Return the [X, Y] coordinate for the center point of the cell that contains the specified text.  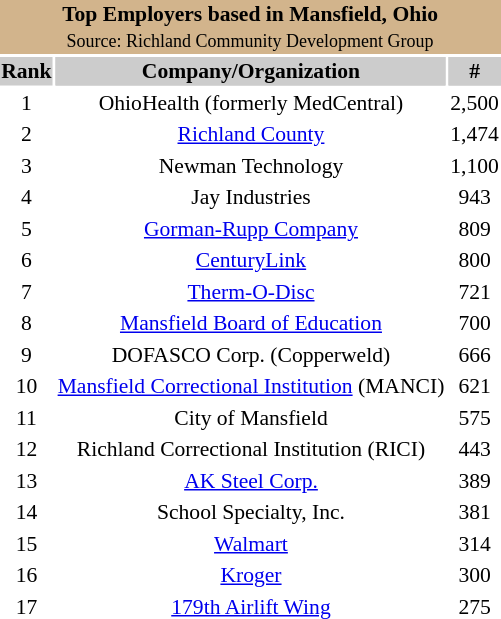
2,500 [475, 103]
14 [26, 513]
Rank [26, 72]
Richland County [251, 135]
4 [26, 198]
10 [26, 387]
1 [26, 103]
314 [475, 544]
Mansfield Board of Education [251, 324]
721 [475, 292]
11 [26, 418]
12 [26, 450]
# [475, 72]
1,100 [475, 166]
1,474 [475, 135]
Gorman-Rupp Company [251, 229]
381 [475, 513]
Top Employers based in Mansfield, OhioSource: Richland Community Development Group [250, 28]
809 [475, 229]
Richland Correctional Institution (RICI) [251, 450]
6 [26, 261]
Therm-O-Disc [251, 292]
CenturyLink [251, 261]
2 [26, 135]
8 [26, 324]
9 [26, 355]
666 [475, 355]
Mansfield Correctional Institution (MANCI) [251, 387]
3 [26, 166]
621 [475, 387]
13 [26, 481]
AK Steel Corp. [251, 481]
389 [475, 481]
OhioHealth (formerly MedCentral) [251, 103]
800 [475, 261]
Newman Technology [251, 166]
943 [475, 198]
Company/Organization [251, 72]
Walmart [251, 544]
15 [26, 544]
575 [475, 418]
Jay Industries [251, 198]
300 [475, 576]
443 [475, 450]
DOFASCO Corp. (Copperweld) [251, 355]
School Specialty, Inc. [251, 513]
700 [475, 324]
5 [26, 229]
City of Mansfield [251, 418]
7 [26, 292]
16 [26, 576]
Kroger [251, 576]
